Provide the (x, y) coordinate of the cell's center where the given text is located.  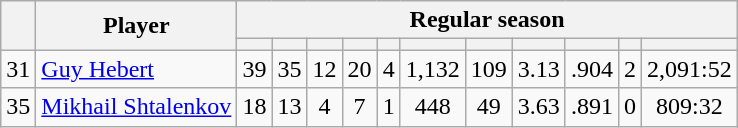
31 (18, 69)
Guy Hebert (136, 69)
Regular season (487, 20)
3.63 (538, 107)
.904 (592, 69)
12 (324, 69)
1,132 (432, 69)
13 (290, 107)
Mikhail Shtalenkov (136, 107)
49 (488, 107)
448 (432, 107)
809:32 (689, 107)
2 (630, 69)
3.13 (538, 69)
0 (630, 107)
20 (360, 69)
18 (254, 107)
2,091:52 (689, 69)
.891 (592, 107)
7 (360, 107)
39 (254, 69)
Player (136, 26)
109 (488, 69)
1 (388, 107)
